Search for the cell housing the specified text and yield its (X, Y) center coordinate. 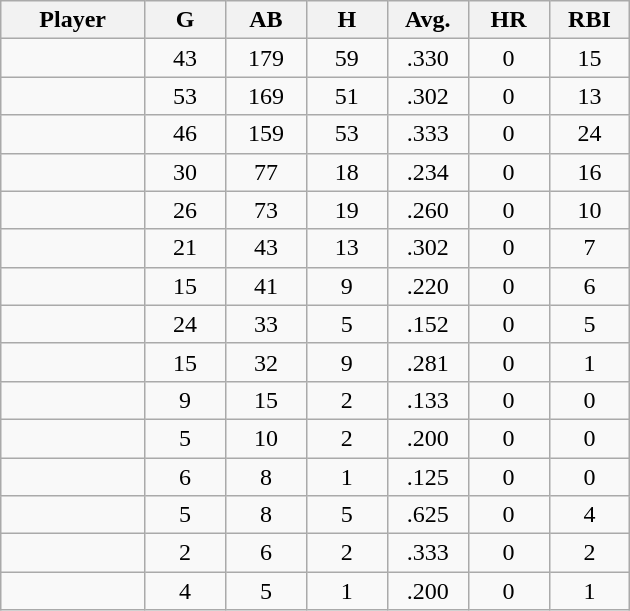
46 (186, 134)
.330 (428, 58)
16 (590, 172)
.152 (428, 324)
.625 (428, 515)
41 (266, 286)
H (346, 20)
.260 (428, 210)
G (186, 20)
HR (508, 20)
19 (346, 210)
30 (186, 172)
21 (186, 248)
AB (266, 20)
159 (266, 134)
33 (266, 324)
.133 (428, 400)
.234 (428, 172)
7 (590, 248)
.125 (428, 477)
51 (346, 96)
77 (266, 172)
26 (186, 210)
18 (346, 172)
Player (73, 20)
.281 (428, 362)
RBI (590, 20)
32 (266, 362)
59 (346, 58)
179 (266, 58)
Avg. (428, 20)
169 (266, 96)
.220 (428, 286)
73 (266, 210)
